Extract the [x, y] coordinate from the center of the cell holding the provided text.  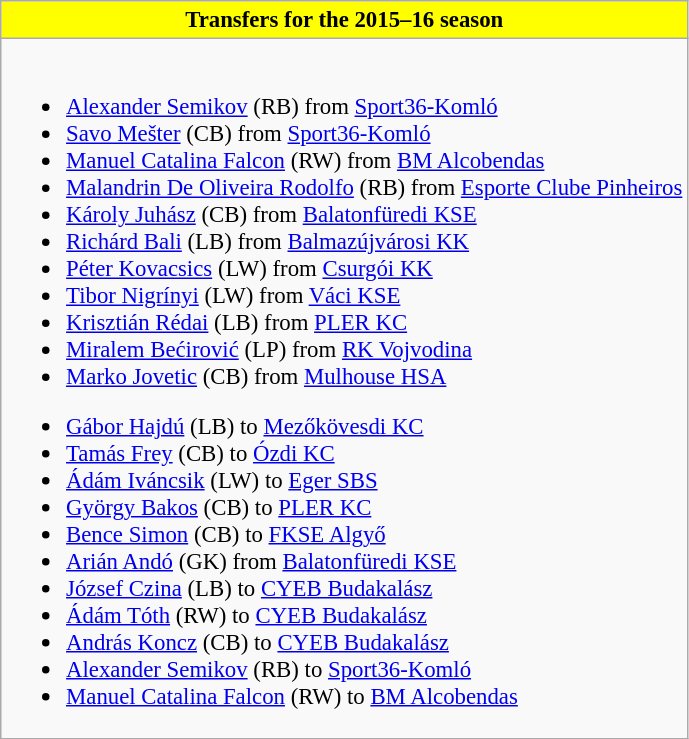
Transfers for the 2015–16 season [344, 20]
